Search for the cell housing the specified text and yield its (x, y) center coordinate. 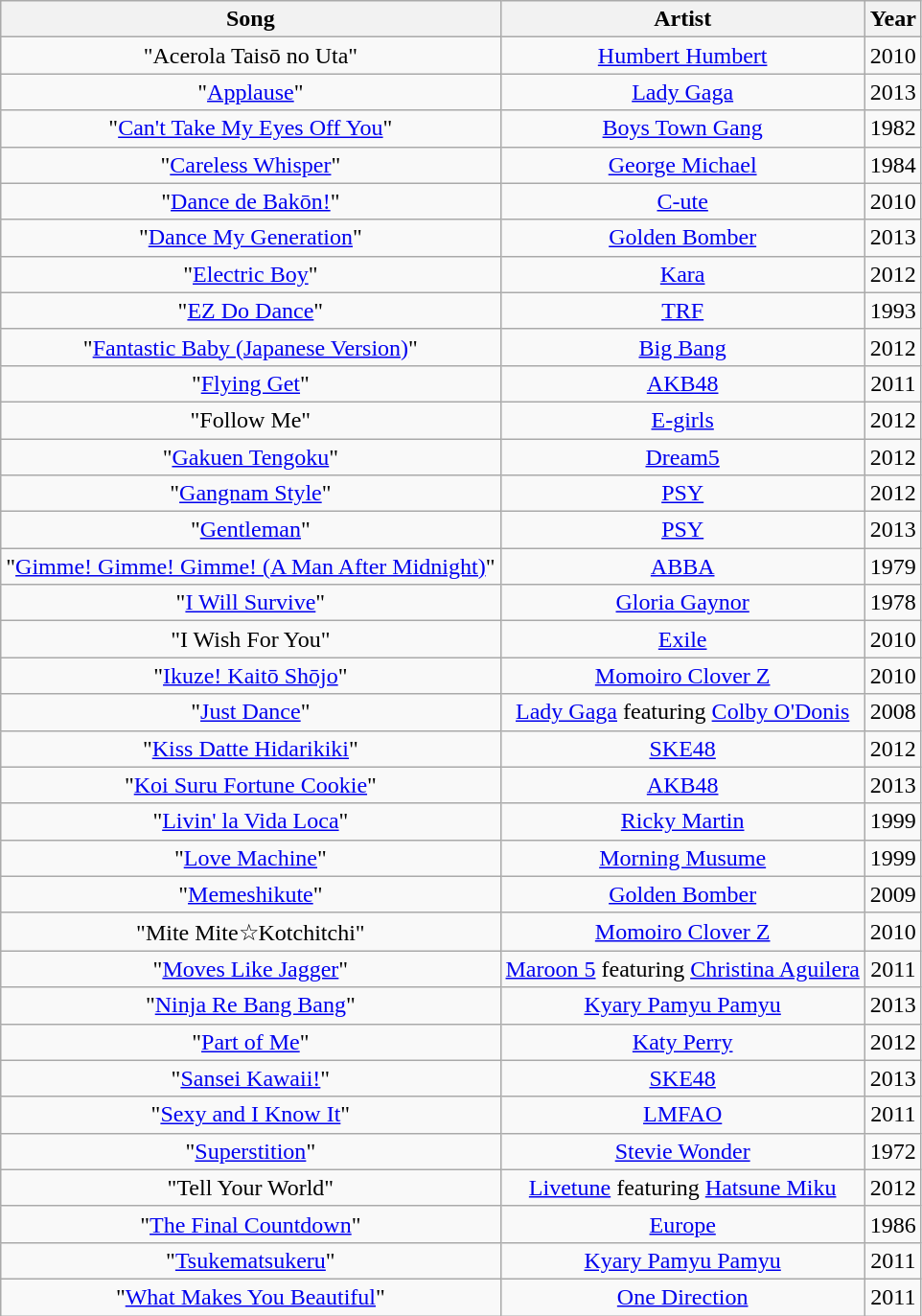
Morning Musume (682, 858)
Kara (682, 274)
LMFAO (682, 1115)
Katy Perry (682, 1042)
ABBA (682, 566)
1978 (893, 603)
Song (251, 19)
Lady Gaga featuring Colby O'Donis (682, 712)
"Gentleman" (251, 530)
"Moves Like Jagger" (251, 969)
"Superstition" (251, 1151)
1972 (893, 1151)
Artist (682, 19)
Exile (682, 639)
"Just Dance" (251, 712)
Humbert Humbert (682, 56)
1984 (893, 165)
2008 (893, 712)
Gloria Gaynor (682, 603)
"I Wish For You" (251, 639)
"Sexy and I Know It" (251, 1115)
Ricky Martin (682, 821)
"Gakuen Tengoku" (251, 457)
"Dance de Bakōn!" (251, 201)
2009 (893, 894)
"Careless Whisper" (251, 165)
Dream5 (682, 457)
"EZ Do Dance" (251, 311)
"Livin' la Vida Loca" (251, 821)
"Kiss Datte Hidarikiki" (251, 749)
"Tsukematsukeru" (251, 1260)
"Can't Take My Eyes Off You" (251, 128)
"Mite Mite☆Kotchitchi" (251, 932)
"Gangnam Style" (251, 494)
"Flying Get" (251, 383)
1982 (893, 128)
1986 (893, 1224)
C-ute (682, 201)
"I Will Survive" (251, 603)
Lady Gaga (682, 92)
Year (893, 19)
"The Final Countdown" (251, 1224)
Big Bang (682, 347)
"Follow Me" (251, 420)
Livetune featuring Hatsune Miku (682, 1188)
"Tell Your World" (251, 1188)
"What Makes You Beautiful" (251, 1297)
Maroon 5 featuring Christina Aguilera (682, 969)
Europe (682, 1224)
"Memeshikute" (251, 894)
E-girls (682, 420)
TRF (682, 311)
Stevie Wonder (682, 1151)
George Michael (682, 165)
"Sansei Kawaii!" (251, 1078)
One Direction (682, 1297)
"Ikuze! Kaitō Shōjo" (251, 676)
"Electric Boy" (251, 274)
Boys Town Gang (682, 128)
"Koi Suru Fortune Cookie" (251, 785)
"Gimme! Gimme! Gimme! (A Man After Midnight)" (251, 566)
"Ninja Re Bang Bang" (251, 1005)
1979 (893, 566)
"Love Machine" (251, 858)
"Dance My Generation" (251, 238)
"Part of Me" (251, 1042)
"Acerola Taisō no Uta" (251, 56)
"Applause" (251, 92)
1993 (893, 311)
"Fantastic Baby (Japanese Version)" (251, 347)
